Capture the cell that displays the provided text and extract its (X, Y) central coordinate. 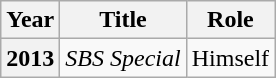
Year (30, 20)
2013 (30, 58)
SBS Special (123, 58)
Title (123, 20)
Himself (230, 58)
Role (230, 20)
